Find where the given text appears and provide that cell's center as [X, Y] coordinate. 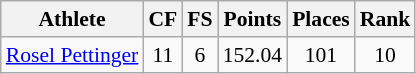
Points [252, 19]
CF [162, 19]
152.04 [252, 55]
Athlete [72, 19]
101 [321, 55]
6 [200, 55]
Rank [386, 19]
11 [162, 55]
Places [321, 19]
10 [386, 55]
Rosel Pettinger [72, 55]
FS [200, 19]
